Return (X, Y) of the center of cell containing provided text 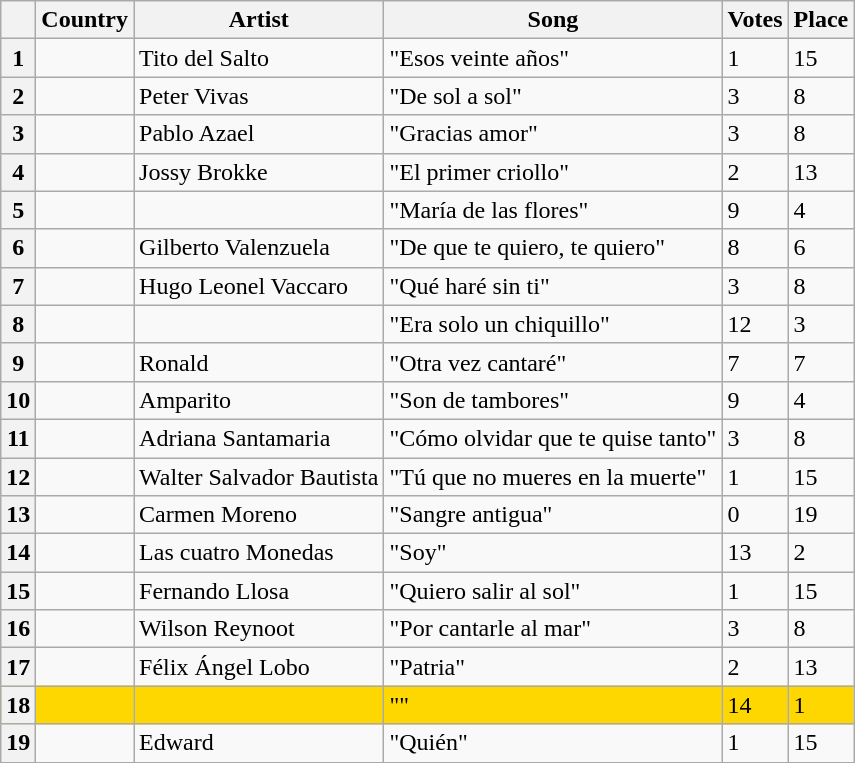
Gilberto Valenzuela (259, 248)
Votes (755, 20)
Wilson Reynoot (259, 629)
"Qué haré sin ti" (553, 286)
Tito del Salto (259, 58)
Jossy Brokke (259, 172)
"Sangre antigua" (553, 515)
Amparito (259, 400)
Artist (259, 20)
Walter Salvador Bautista (259, 477)
Country (85, 20)
Edward (259, 743)
"De que te quiero, te quiero" (553, 248)
Las cuatro Monedas (259, 553)
"Soy" (553, 553)
"Esos veinte años" (553, 58)
0 (755, 515)
"Quién" (553, 743)
10 (18, 400)
"Gracias amor" (553, 134)
16 (18, 629)
"Era solo un chiquillo" (553, 324)
Carmen Moreno (259, 515)
Adriana Santamaria (259, 438)
"Por cantarle al mar" (553, 629)
"El primer criollo" (553, 172)
"María de las flores" (553, 210)
Hugo Leonel Vaccaro (259, 286)
Peter Vivas (259, 96)
Fernando Llosa (259, 591)
Ronald (259, 362)
Place (821, 20)
"De sol a sol" (553, 96)
Félix Ángel Lobo (259, 667)
18 (18, 705)
"Tú que no mueres en la muerte" (553, 477)
"Otra vez cantaré" (553, 362)
"Cómo olvidar que te quise tanto" (553, 438)
"Patria" (553, 667)
"Quiero salir al sol" (553, 591)
Song (553, 20)
"" (553, 705)
Pablo Azael (259, 134)
5 (18, 210)
17 (18, 667)
11 (18, 438)
"Son de tambores" (553, 400)
